From the cell containing the given text, extract its center point as (X, Y) coordinate. 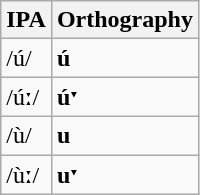
/ù/ (26, 135)
IPA (26, 20)
/úː/ (26, 97)
uˑ (124, 174)
úˑ (124, 97)
u (124, 135)
/ùː/ (26, 174)
/ú/ (26, 58)
ú (124, 58)
Orthography (124, 20)
